Capture the cell that displays the provided text and extract its (x, y) central coordinate. 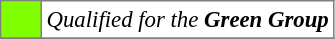
Qualified for the Green Group (188, 20)
